Capture the cell that displays the provided text and extract its [x, y] central coordinate. 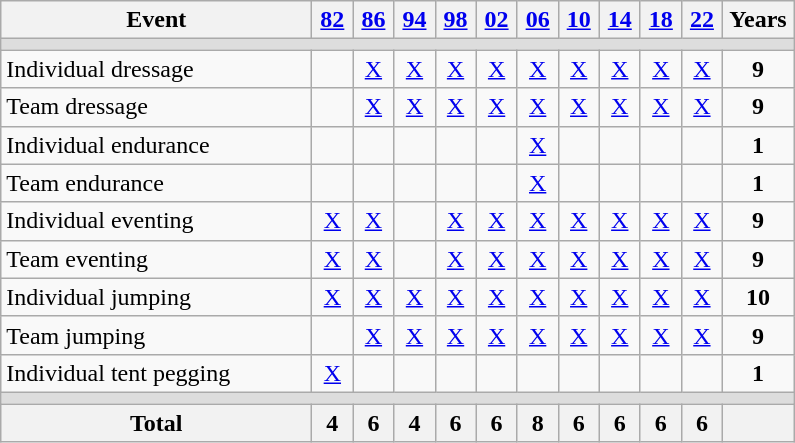
86 [374, 20]
14 [620, 20]
94 [414, 20]
Team eventing [156, 259]
98 [456, 20]
02 [496, 20]
06 [538, 20]
Individual endurance [156, 145]
8 [538, 423]
Individual tent pegging [156, 373]
Team jumping [156, 335]
Individual dressage [156, 69]
18 [660, 20]
22 [702, 20]
Individual eventing [156, 221]
82 [332, 20]
Total [156, 423]
Team endurance [156, 183]
Team dressage [156, 107]
Event [156, 20]
Individual jumping [156, 297]
Years [758, 20]
